Extract the (X, Y) coordinate from the center of the cell holding the provided text.  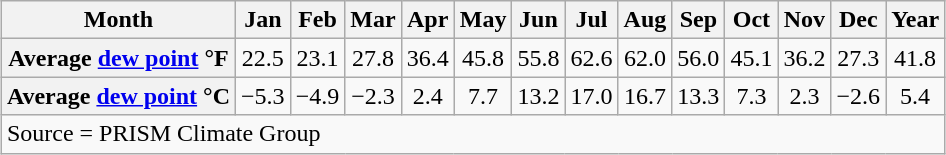
45.8 (483, 58)
Nov (804, 20)
May (483, 20)
Jun (538, 20)
−2.6 (858, 96)
Month (118, 20)
Mar (373, 20)
Year (916, 20)
Average dew point °C (118, 96)
22.5 (264, 58)
−4.9 (318, 96)
Oct (752, 20)
Average dew point °F (118, 58)
Apr (428, 20)
13.2 (538, 96)
Sep (698, 20)
5.4 (916, 96)
41.8 (916, 58)
17.0 (592, 96)
Jul (592, 20)
7.7 (483, 96)
2.4 (428, 96)
27.8 (373, 58)
−2.3 (373, 96)
56.0 (698, 58)
16.7 (645, 96)
Aug (645, 20)
2.3 (804, 96)
Source = PRISM Climate Group (472, 134)
36.4 (428, 58)
36.2 (804, 58)
27.3 (858, 58)
−5.3 (264, 96)
45.1 (752, 58)
Jan (264, 20)
13.3 (698, 96)
Feb (318, 20)
23.1 (318, 58)
Dec (858, 20)
62.6 (592, 58)
55.8 (538, 58)
7.3 (752, 96)
62.0 (645, 58)
